Find where the given text appears and provide that cell's center as [x, y] coordinate. 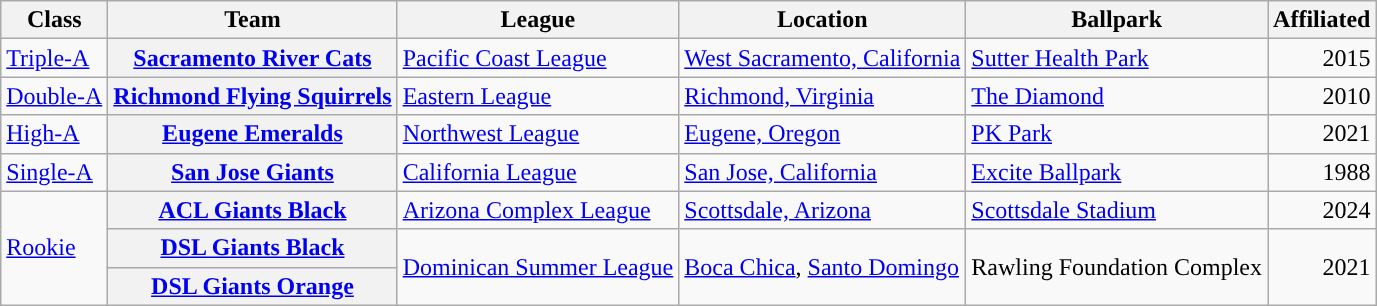
High-A [54, 134]
Rookie [54, 248]
PK Park [1117, 134]
Eugene Emeralds [252, 134]
2015 [1322, 58]
Rawling Foundation Complex [1117, 267]
2010 [1322, 96]
Team [252, 20]
West Sacramento, California [822, 58]
Pacific Coast League [538, 58]
Single-A [54, 172]
Eugene, Oregon [822, 134]
Dominican Summer League [538, 267]
Class [54, 20]
Location [822, 20]
Double-A [54, 96]
League [538, 20]
DSL Giants Black [252, 248]
Richmond Flying Squirrels [252, 96]
Scottsdale Stadium [1117, 210]
Arizona Complex League [538, 210]
Ballpark [1117, 20]
Affiliated [1322, 20]
Boca Chica, Santo Domingo [822, 267]
Sacramento River Cats [252, 58]
Triple-A [54, 58]
Northwest League [538, 134]
1988 [1322, 172]
Sutter Health Park [1117, 58]
Richmond, Virginia [822, 96]
Excite Ballpark [1117, 172]
Eastern League [538, 96]
2024 [1322, 210]
DSL Giants Orange [252, 286]
The Diamond [1117, 96]
San Jose, California [822, 172]
California League [538, 172]
ACL Giants Black [252, 210]
Scottsdale, Arizona [822, 210]
San Jose Giants [252, 172]
